Find where the given text appears and provide that cell's center as [x, y] coordinate. 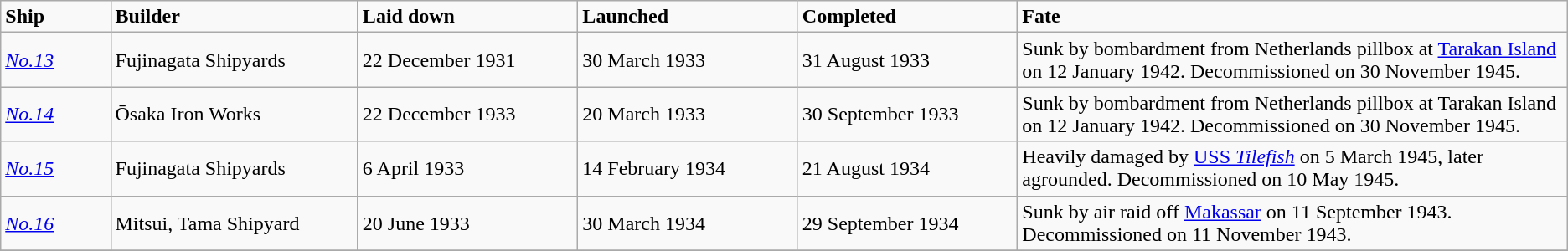
6 April 1933 [467, 169]
Ship [55, 17]
Laid down [467, 17]
No.14 [55, 114]
30 March 1934 [688, 223]
Launched [688, 17]
14 February 1934 [688, 169]
22 December 1933 [467, 114]
30 March 1933 [688, 60]
20 June 1933 [467, 223]
Mitsui, Tama Shipyard [235, 223]
No.15 [55, 169]
No.13 [55, 60]
29 September 1934 [907, 223]
Ōsaka Iron Works [235, 114]
Sunk by air raid off Makassar on 11 September 1943. Decommissioned on 11 November 1943. [1292, 223]
30 September 1933 [907, 114]
No.16 [55, 223]
22 December 1931 [467, 60]
21 August 1934 [907, 169]
Builder [235, 17]
31 August 1933 [907, 60]
20 March 1933 [688, 114]
Completed [907, 17]
Heavily damaged by USS Tilefish on 5 March 1945, later agrounded. Decommissioned on 10 May 1945. [1292, 169]
Fate [1292, 17]
